Find where the given text appears and provide that cell's center as [x, y] coordinate. 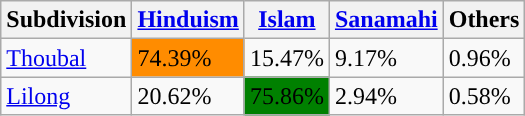
Subdivision [66, 20]
74.39% [188, 58]
0.58% [484, 96]
75.86% [286, 96]
2.94% [386, 96]
0.96% [484, 58]
15.47% [286, 58]
Lilong [66, 96]
9.17% [386, 58]
Islam [286, 20]
Hinduism [188, 20]
Sanamahi [386, 20]
Others [484, 20]
20.62% [188, 96]
Thoubal [66, 58]
